Provide the (X, Y) coordinate of the cell's center where the given text is located.  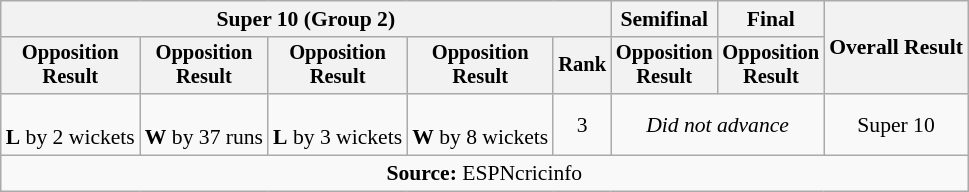
W by 8 wickets (480, 124)
Did not advance (718, 124)
Final (772, 19)
Rank (582, 66)
Super 10 (896, 124)
W by 37 runs (204, 124)
Semifinal (664, 19)
L by 3 wickets (338, 124)
L by 2 wickets (70, 124)
Source: ESPNcricinfo (484, 174)
Overall Result (896, 48)
Super 10 (Group 2) (306, 19)
3 (582, 124)
